From the cell containing the given text, extract its center point as [X, Y] coordinate. 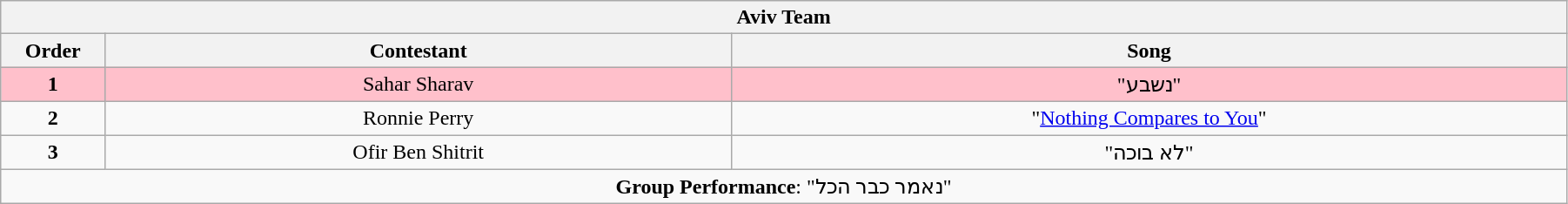
Aviv Team [784, 17]
3 [53, 152]
Contestant [419, 51]
Order [53, 51]
1 [53, 85]
Ronnie Perry [419, 118]
Song [1149, 51]
"לא בוכה" [1149, 152]
Group Performance: "נאמר כבר הכל" [784, 187]
"נשבע" [1149, 85]
"Nothing Compares to You" [1149, 118]
2 [53, 118]
Sahar Sharav [419, 85]
Ofir Ben Shitrit [419, 152]
